Locate the cell with the specified text and output its [X, Y] center coordinate. 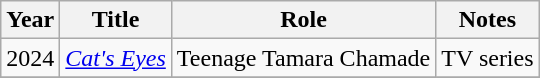
Notes [488, 20]
Year [30, 20]
Cat's Eyes [116, 58]
Role [303, 20]
Teenage Tamara Chamade [303, 58]
2024 [30, 58]
TV series [488, 58]
Title [116, 20]
